Search for the cell housing the specified text and yield its [X, Y] center coordinate. 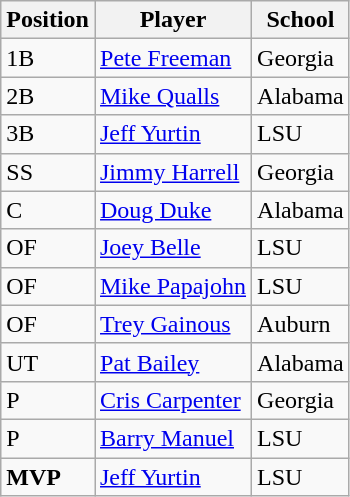
1B [48, 58]
3B [48, 134]
School [301, 20]
2B [48, 96]
UT [48, 362]
Doug Duke [172, 210]
Trey Gainous [172, 324]
Position [48, 20]
Pete Freeman [172, 58]
Barry Manuel [172, 438]
Mike Qualls [172, 96]
Mike Papajohn [172, 286]
Auburn [301, 324]
SS [48, 172]
C [48, 210]
Joey Belle [172, 248]
MVP [48, 477]
Cris Carpenter [172, 400]
Player [172, 20]
Pat Bailey [172, 362]
Jimmy Harrell [172, 172]
